Output the (X, Y) coordinate of the center of the cell containing the given text.  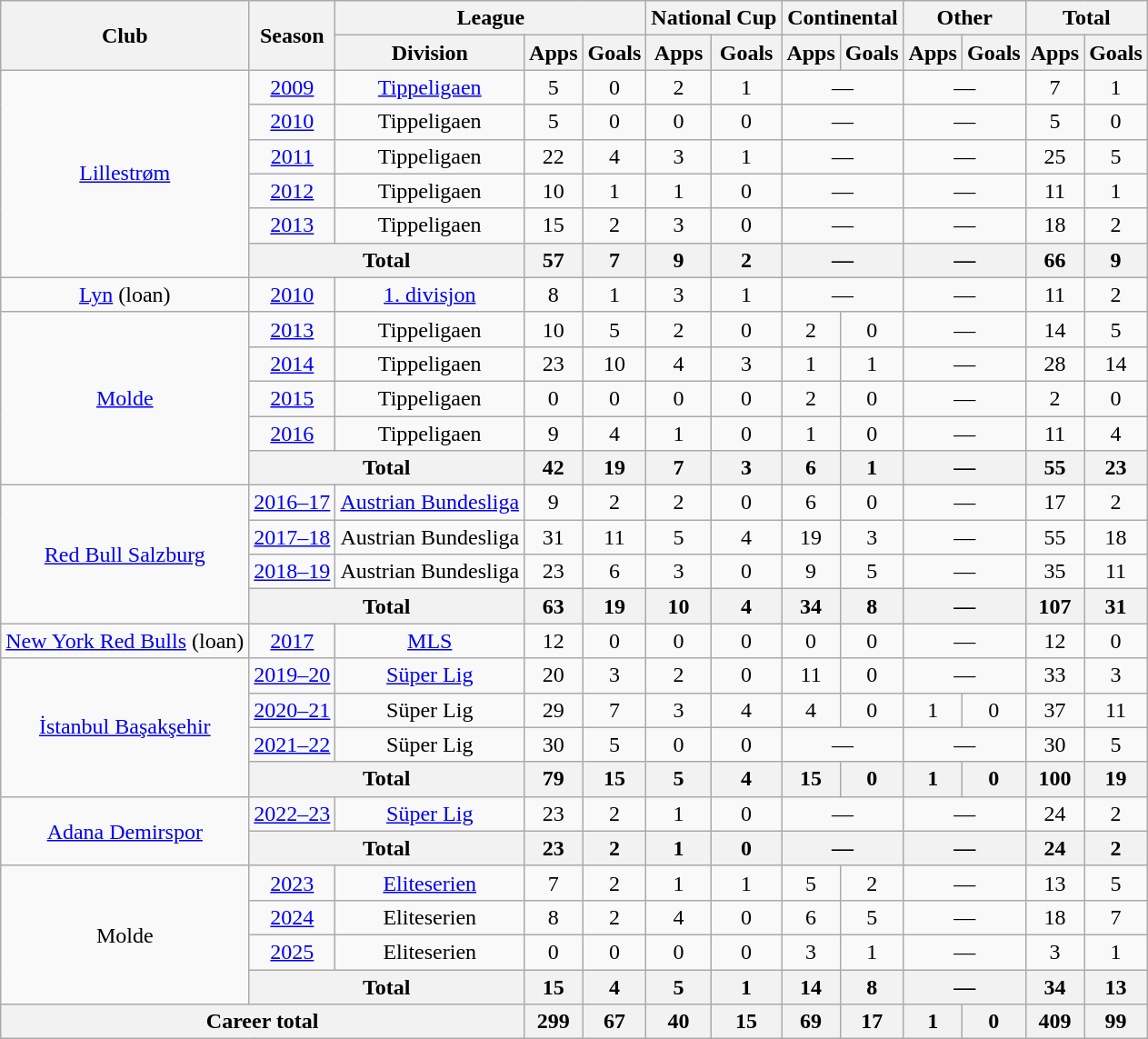
Division (430, 53)
Season (293, 35)
Adana Demirspor (125, 831)
69 (811, 1022)
National Cup (714, 18)
Continental (843, 18)
2021–22 (293, 744)
2015 (293, 398)
Career total (263, 1022)
MLS (430, 641)
63 (554, 606)
33 (1054, 675)
100 (1054, 779)
2016–17 (293, 503)
2019–20 (293, 675)
2012 (293, 191)
Lillestrøm (125, 174)
28 (1054, 364)
Red Bull Salzburg (125, 554)
22 (554, 156)
66 (1054, 260)
2022–23 (293, 814)
2024 (293, 917)
99 (1116, 1022)
29 (554, 710)
20 (554, 675)
2025 (293, 952)
2011 (293, 156)
İstanbul Başakşehir (125, 727)
42 (554, 468)
2017–18 (293, 537)
New York Red Bulls (loan) (125, 641)
107 (1054, 606)
67 (614, 1022)
37 (1054, 710)
2009 (293, 87)
2014 (293, 364)
2016 (293, 434)
79 (554, 779)
409 (1054, 1022)
25 (1054, 156)
57 (554, 260)
2023 (293, 883)
2018–19 (293, 572)
35 (1054, 572)
2020–21 (293, 710)
Other (964, 18)
1. divisjon (430, 295)
Club (125, 35)
Lyn (loan) (125, 295)
2017 (293, 641)
299 (554, 1022)
40 (679, 1022)
League (491, 18)
